Detect which cell encompasses the target text, then output its (X, Y) center coordinate. 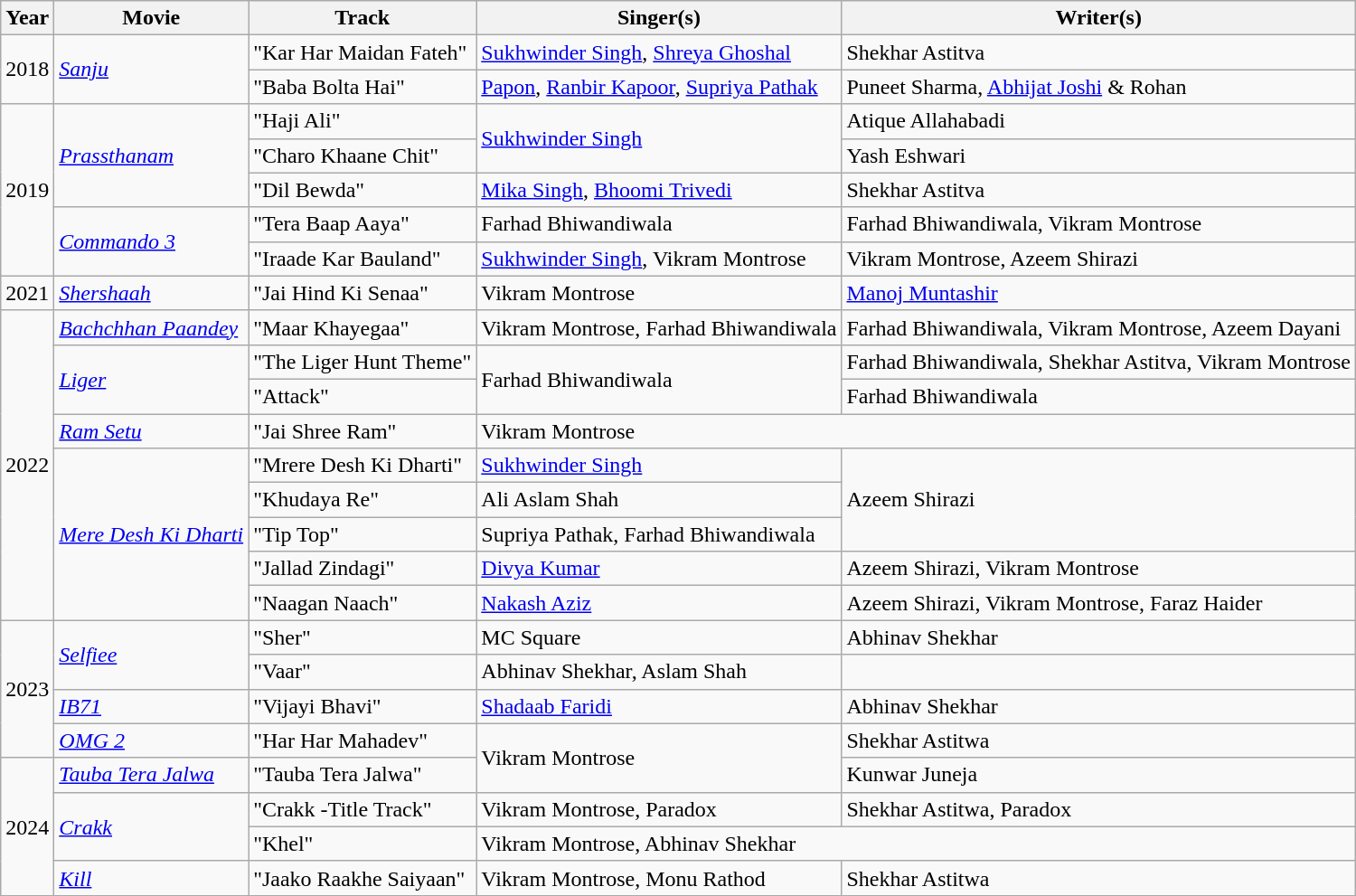
"Jallad Zindagi" (363, 569)
"Attack" (363, 396)
Ram Setu (152, 431)
2024 (27, 826)
"Mrere Desh Ki Dharti" (363, 466)
Vikram Montrose, Azeem Shirazi (1098, 259)
Movie (152, 18)
"Tera Baap Aaya" (363, 224)
"Charo Khaane Chit" (363, 156)
"Vaar" (363, 672)
Yash Eshwari (1098, 156)
Sukhwinder Singh, Vikram Montrose (659, 259)
Azeem Shirazi, Vikram Montrose (1098, 569)
Crakk (152, 826)
"Maar Khayegaa" (363, 327)
Azeem Shirazi (1098, 500)
Shekhar Astitwa, Paradox (1098, 809)
"Tip Top" (363, 534)
Track (363, 18)
Nakash Aziz (659, 603)
"Jai Shree Ram" (363, 431)
Atique Allahabadi (1098, 121)
"Baba Bolta Hai" (363, 87)
"Naagan Naach" (363, 603)
Prassthanam (152, 156)
"Dil Bewda" (363, 190)
"Haji Ali" (363, 121)
Supriya Pathak, Farhad Bhiwandiwala (659, 534)
Farhad Bhiwandiwala, Vikram Montrose (1098, 224)
Writer(s) (1098, 18)
Commando 3 (152, 241)
Vikram Montrose, Farhad Bhiwandiwala (659, 327)
MC Square (659, 637)
Sanju (152, 70)
Kunwar Juneja (1098, 775)
"Har Har Mahadev" (363, 740)
"Khudaya Re" (363, 500)
"Crakk -Title Track" (363, 809)
2021 (27, 293)
2023 (27, 689)
Shershaah (152, 293)
"Sher" (363, 637)
Mika Singh, Bhoomi Trivedi (659, 190)
"Khel" (363, 844)
Puneet Sharma, Abhijat Joshi & Rohan (1098, 87)
Kill (152, 878)
Sukhwinder Singh, Shreya Ghoshal (659, 52)
Papon, Ranbir Kapoor, Supriya Pathak (659, 87)
Singer(s) (659, 18)
Divya Kumar (659, 569)
2019 (27, 190)
Vikram Montrose, Monu Rathod (659, 878)
Year (27, 18)
Manoj Muntashir (1098, 293)
"The Liger Hunt Theme" (363, 362)
"Tauba Tera Jalwa" (363, 775)
Farhad Bhiwandiwala, Shekhar Astitva, Vikram Montrose (1098, 362)
Tauba Tera Jalwa (152, 775)
Azeem Shirazi, Vikram Montrose, Faraz Haider (1098, 603)
Liger (152, 379)
Ali Aslam Shah (659, 500)
Farhad Bhiwandiwala, Vikram Montrose, Azeem Dayani (1098, 327)
2022 (27, 465)
2018 (27, 70)
"Kar Har Maidan Fateh" (363, 52)
Shadaab Faridi (659, 706)
Vikram Montrose, Paradox (659, 809)
Abhinav Shekhar, Aslam Shah (659, 672)
OMG 2 (152, 740)
"Jaako Raakhe Saiyaan" (363, 878)
"Jai Hind Ki Senaa" (363, 293)
Selfiee (152, 655)
"Iraade Kar Bauland" (363, 259)
Mere Desh Ki Dharti (152, 534)
Bachchhan Paandey (152, 327)
"Vijayi Bhavi" (363, 706)
Vikram Montrose, Abhinav Shekhar (917, 844)
IB71 (152, 706)
